Find where the given text appears and provide that cell's center as (x, y) coordinate. 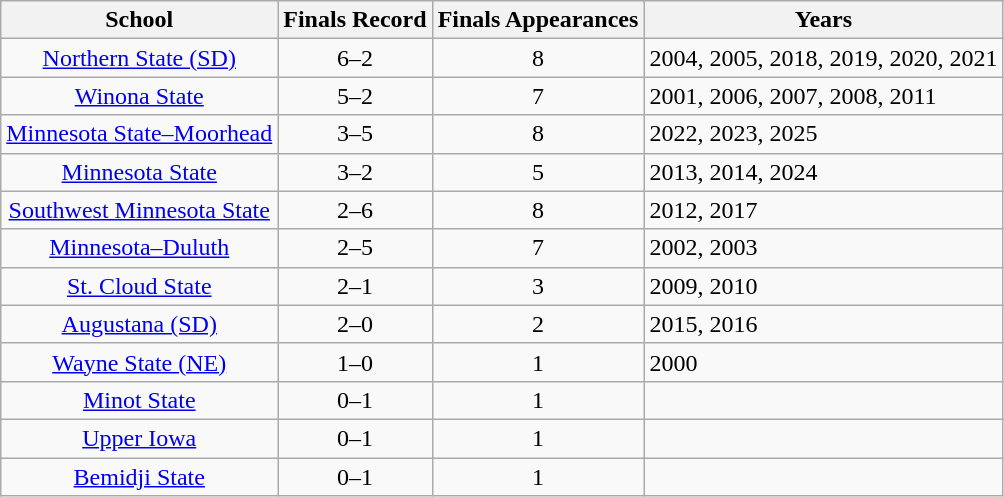
2013, 2014, 2024 (824, 172)
6–2 (355, 58)
Minot State (140, 400)
2002, 2003 (824, 248)
Augustana (SD) (140, 324)
Upper Iowa (140, 438)
1–0 (355, 362)
Minnesota–Duluth (140, 248)
2012, 2017 (824, 210)
2004, 2005, 2018, 2019, 2020, 2021 (824, 58)
Minnesota State (140, 172)
2 (538, 324)
2001, 2006, 2007, 2008, 2011 (824, 96)
2022, 2023, 2025 (824, 134)
2009, 2010 (824, 286)
St. Cloud State (140, 286)
Northern State (SD) (140, 58)
Southwest Minnesota State (140, 210)
2–6 (355, 210)
Finals Appearances (538, 20)
Bemidji State (140, 477)
3 (538, 286)
Wayne State (NE) (140, 362)
5 (538, 172)
5–2 (355, 96)
3–5 (355, 134)
Finals Record (355, 20)
Winona State (140, 96)
3–2 (355, 172)
Minnesota State–Moorhead (140, 134)
Years (824, 20)
2000 (824, 362)
School (140, 20)
2–1 (355, 286)
2015, 2016 (824, 324)
2–0 (355, 324)
2–5 (355, 248)
